Determine the [x, y] coordinate at the center of the cell enclosing the given text.  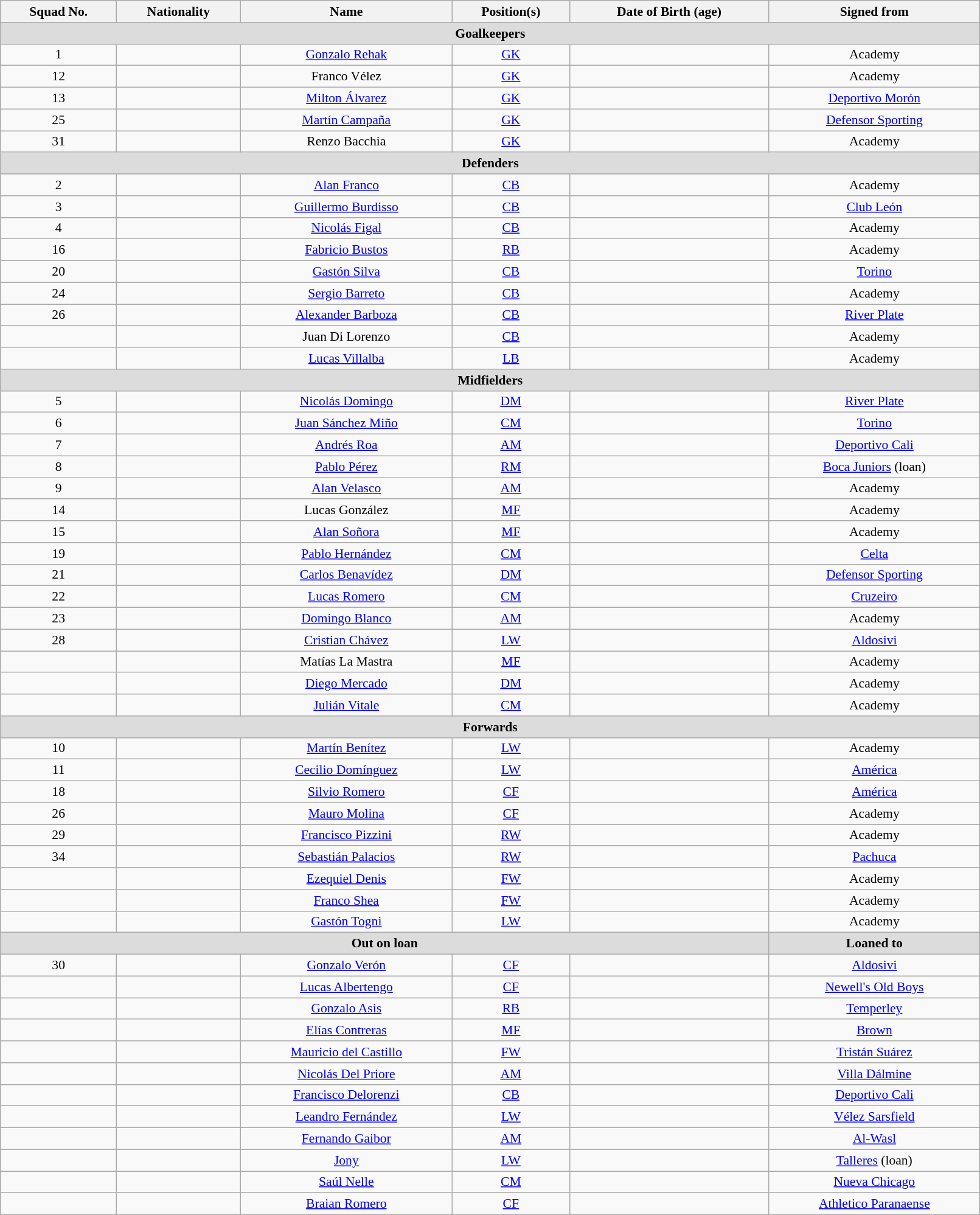
Nicolás Figal [346, 228]
Pachuca [875, 857]
9 [58, 489]
3 [58, 207]
Date of Birth (age) [669, 12]
Lucas Romero [346, 597]
Vélez Sarsfield [875, 1117]
10 [58, 748]
Andrés Roa [346, 445]
Fabricio Bustos [346, 250]
5 [58, 402]
34 [58, 857]
Nationality [179, 12]
2 [58, 185]
Squad No. [58, 12]
Position(s) [511, 12]
12 [58, 77]
Lucas Villalba [346, 358]
Milton Álvarez [346, 99]
Al-Wasl [875, 1139]
15 [58, 532]
Forwards [490, 727]
Midfielders [490, 380]
20 [58, 272]
Braian Romero [346, 1204]
Gonzalo Rehak [346, 55]
Pablo Hernández [346, 554]
Francisco Pizzini [346, 835]
Sebastián Palacios [346, 857]
7 [58, 445]
Franco Shea [346, 900]
Saúl Nelle [346, 1182]
Nicolás Del Priore [346, 1074]
Brown [875, 1031]
Talleres (loan) [875, 1160]
Gonzalo Asis [346, 1009]
19 [58, 554]
LB [511, 358]
28 [58, 640]
Cruzeiro [875, 597]
Franco Vélez [346, 77]
Julián Vitale [346, 705]
Mauricio del Castillo [346, 1052]
Alan Franco [346, 185]
Defenders [490, 164]
Juan Sánchez Miño [346, 423]
23 [58, 619]
Nicolás Domingo [346, 402]
Celta [875, 554]
Domingo Blanco [346, 619]
Renzo Bacchia [346, 142]
Loaned to [875, 944]
31 [58, 142]
13 [58, 99]
4 [58, 228]
Cristian Chávez [346, 640]
Martín Campaña [346, 120]
Carlos Benavídez [346, 575]
Fernando Gaibor [346, 1139]
Gastón Silva [346, 272]
Mauro Molina [346, 813]
Martín Benítez [346, 748]
6 [58, 423]
RM [511, 467]
Leandro Fernández [346, 1117]
30 [58, 966]
Francisco Delorenzi [346, 1095]
8 [58, 467]
Matías La Mastra [346, 662]
Alan Soñora [346, 532]
Gastón Togni [346, 922]
Goalkeepers [490, 33]
25 [58, 120]
Newell's Old Boys [875, 987]
Sergio Barreto [346, 293]
29 [58, 835]
Cecilio Domínguez [346, 770]
Temperley [875, 1009]
Pablo Pérez [346, 467]
Out on loan [384, 944]
Boca Juniors (loan) [875, 467]
24 [58, 293]
Juan Di Lorenzo [346, 337]
22 [58, 597]
11 [58, 770]
16 [58, 250]
Lucas González [346, 510]
Deportivo Morón [875, 99]
Alexander Barboza [346, 315]
Tristán Suárez [875, 1052]
18 [58, 792]
Diego Mercado [346, 684]
Villa Dálmine [875, 1074]
Gonzalo Verón [346, 966]
Nueva Chicago [875, 1182]
21 [58, 575]
Name [346, 12]
Signed from [875, 12]
1 [58, 55]
Silvio Romero [346, 792]
Athletico Paranaense [875, 1204]
Jony [346, 1160]
Lucas Albertengo [346, 987]
Ezequiel Denis [346, 879]
Guillermo Burdisso [346, 207]
Elías Contreras [346, 1031]
Club León [875, 207]
Alan Velasco [346, 489]
14 [58, 510]
